Identify which cell holds the provided text, then report its [x, y] central coordinate. 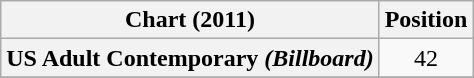
Chart (2011) [190, 20]
42 [426, 58]
Position [426, 20]
US Adult Contemporary (Billboard) [190, 58]
